For the text-containing cell, return its midpoint in (x, y) coordinate format. 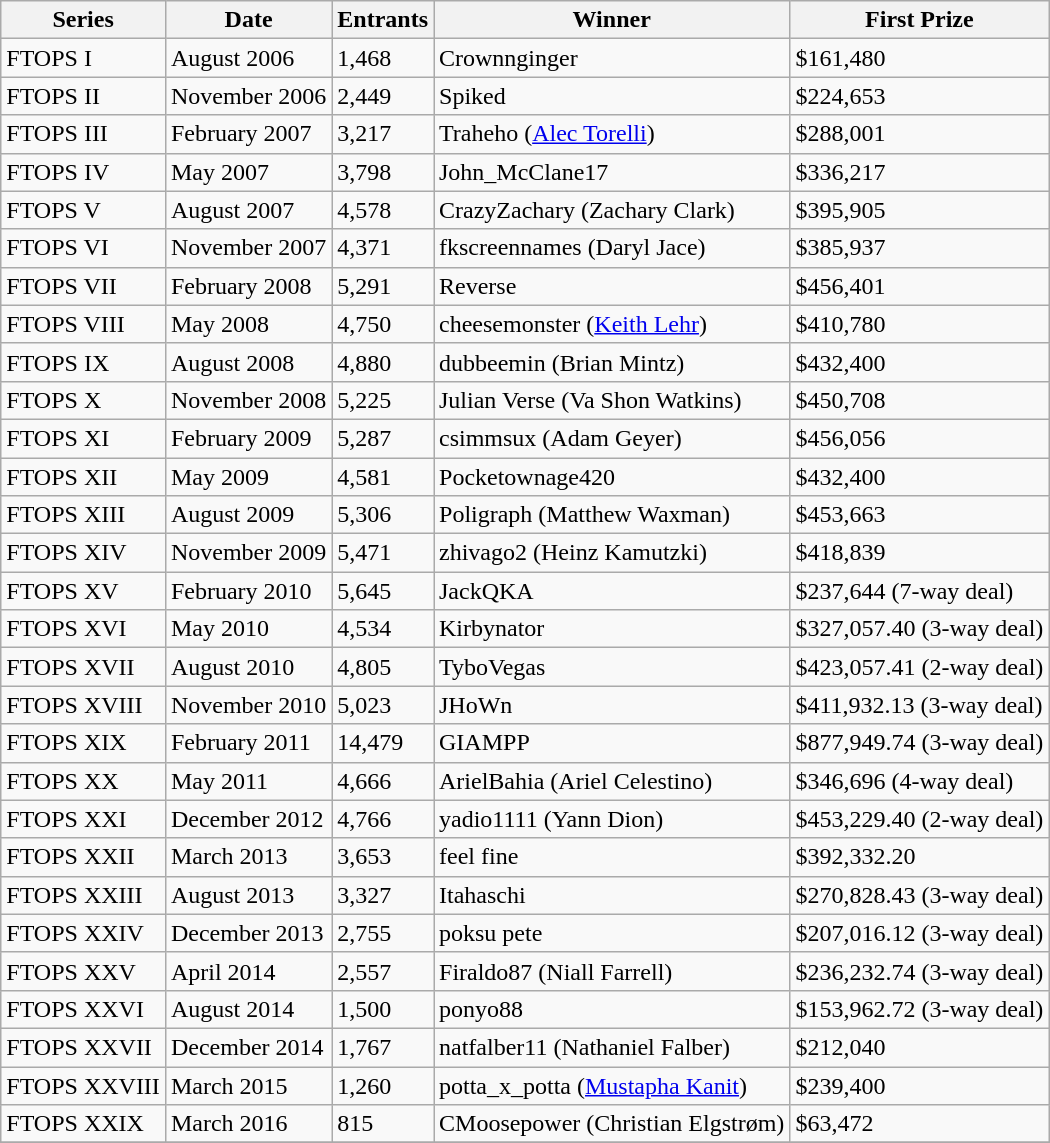
FTOPS XXV (84, 971)
March 2015 (248, 1085)
Firaldo87 (Niall Farrell) (612, 971)
FTOPS XXII (84, 857)
February 2007 (248, 134)
March 2016 (248, 1124)
FTOPS XXIX (84, 1124)
Julian Verse (Va Shon Watkins) (612, 400)
5,471 (383, 553)
FTOPS XX (84, 781)
2,557 (383, 971)
1,500 (383, 1009)
Reverse (612, 286)
14,479 (383, 743)
$207,016.12 (3-way deal) (920, 933)
August 2009 (248, 515)
$453,229.40 (2-way deal) (920, 819)
5,023 (383, 705)
$410,780 (920, 324)
3,217 (383, 134)
May 2011 (248, 781)
December 2013 (248, 933)
FTOPS V (84, 210)
4,750 (383, 324)
1,767 (383, 1047)
yadio1111 (Yann Dion) (612, 819)
JackQKA (612, 591)
November 2006 (248, 96)
3,798 (383, 172)
CrazyZachary (Zachary Clark) (612, 210)
FTOPS XXVII (84, 1047)
December 2014 (248, 1047)
dubbeemin (Brian Mintz) (612, 362)
GIAMPP (612, 743)
May 2008 (248, 324)
$153,962.72 (3-way deal) (920, 1009)
$456,401 (920, 286)
Winner (612, 20)
5,225 (383, 400)
November 2009 (248, 553)
$456,056 (920, 438)
April 2014 (248, 971)
4,578 (383, 210)
February 2009 (248, 438)
3,327 (383, 895)
November 2007 (248, 248)
4,805 (383, 667)
$392,332.20 (920, 857)
poksu pete (612, 933)
$236,232.74 (3-way deal) (920, 971)
3,653 (383, 857)
John_McClane17 (612, 172)
$346,696 (4-way deal) (920, 781)
FTOPS III (84, 134)
csimmsux (Adam Geyer) (612, 438)
$288,001 (920, 134)
August 2013 (248, 895)
FTOPS XVI (84, 629)
FTOPS XVIII (84, 705)
zhivago2 (Heinz Kamutzki) (612, 553)
December 2012 (248, 819)
FTOPS X (84, 400)
Spiked (612, 96)
First Prize (920, 20)
FTOPS XV (84, 591)
Kirbynator (612, 629)
JHoWn (612, 705)
FTOPS VII (84, 286)
5,306 (383, 515)
FTOPS XIV (84, 553)
$327,057.40 (3-way deal) (920, 629)
FTOPS XXIII (84, 895)
FTOPS IV (84, 172)
FTOPS XVII (84, 667)
4,880 (383, 362)
$418,839 (920, 553)
May 2009 (248, 477)
FTOPS XI (84, 438)
$453,663 (920, 515)
potta_x_potta (Mustapha Kanit) (612, 1085)
November 2010 (248, 705)
FTOPS XIX (84, 743)
FTOPS I (84, 58)
fkscreennames (Daryl Jace) (612, 248)
August 2006 (248, 58)
$423,057.41 (2-way deal) (920, 667)
5,287 (383, 438)
Itahaschi (612, 895)
$212,040 (920, 1047)
Crownnginger (612, 58)
$411,932.13 (3-way deal) (920, 705)
2,449 (383, 96)
Pocketownage420 (612, 477)
February 2010 (248, 591)
2,755 (383, 933)
$336,217 (920, 172)
FTOPS XIII (84, 515)
Entrants (383, 20)
May 2007 (248, 172)
$224,653 (920, 96)
August 2007 (248, 210)
Traheho (Alec Torelli) (612, 134)
FTOPS VI (84, 248)
$237,644 (7-way deal) (920, 591)
ArielBahia (Ariel Celestino) (612, 781)
FTOPS XXIV (84, 933)
4,371 (383, 248)
$450,708 (920, 400)
FTOPS VIII (84, 324)
$385,937 (920, 248)
$270,828.43 (3-way deal) (920, 895)
TyboVegas (612, 667)
feel fine (612, 857)
November 2008 (248, 400)
5,645 (383, 591)
FTOPS IX (84, 362)
$239,400 (920, 1085)
March 2013 (248, 857)
Date (248, 20)
1,468 (383, 58)
$161,480 (920, 58)
ponyo88 (612, 1009)
August 2010 (248, 667)
1,260 (383, 1085)
FTOPS II (84, 96)
natfalber11 (Nathaniel Falber) (612, 1047)
4,766 (383, 819)
Poligraph (Matthew Waxman) (612, 515)
August 2014 (248, 1009)
February 2008 (248, 286)
FTOPS XXI (84, 819)
August 2008 (248, 362)
4,666 (383, 781)
Series (84, 20)
CMoosepower (Christian Elgstrøm) (612, 1124)
FTOPS XXVIII (84, 1085)
FTOPS XII (84, 477)
4,581 (383, 477)
$395,905 (920, 210)
815 (383, 1124)
$63,472 (920, 1124)
FTOPS XXVI (84, 1009)
cheesemonster (Keith Lehr) (612, 324)
$877,949.74 (3-way deal) (920, 743)
February 2011 (248, 743)
5,291 (383, 286)
4,534 (383, 629)
May 2010 (248, 629)
